Extract the [x, y] coordinate from the center of the cell holding the provided text.  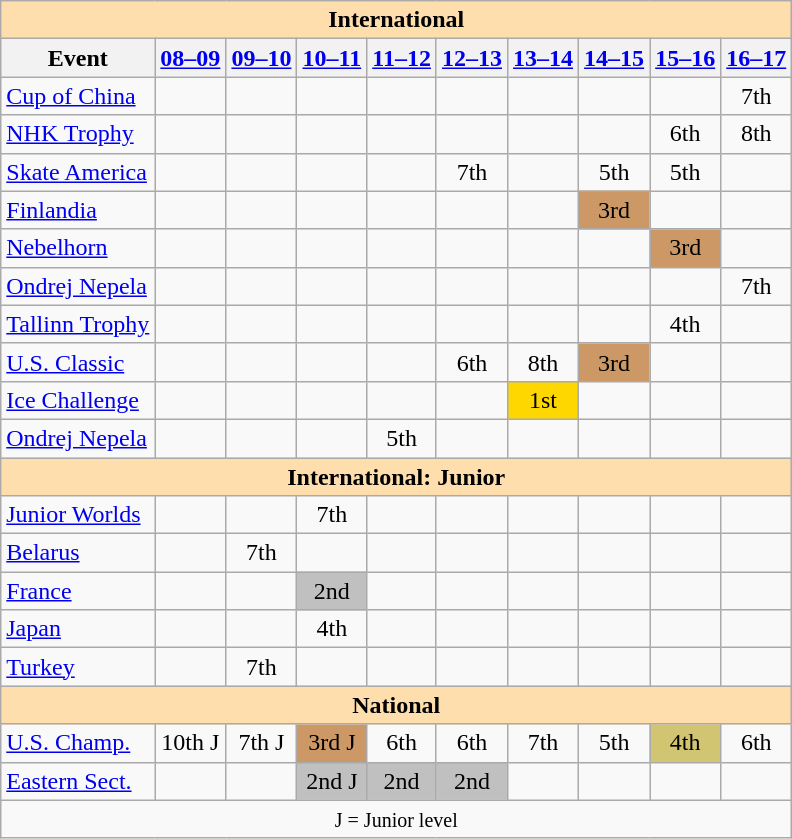
France [78, 591]
10th J [190, 743]
2nd J [332, 781]
Tallinn Trophy [78, 324]
NHK Trophy [78, 134]
09–10 [262, 58]
Cup of China [78, 96]
Nebelhorn [78, 248]
12–13 [472, 58]
Skate America [78, 172]
Event [78, 58]
Junior Worlds [78, 515]
10–11 [332, 58]
13–14 [544, 58]
Finlandia [78, 210]
U.S. Champ. [78, 743]
International [396, 20]
International: Junior [396, 477]
J = Junior level [396, 819]
National [396, 705]
1st [544, 400]
3rd J [332, 743]
11–12 [402, 58]
15–16 [686, 58]
Japan [78, 629]
Turkey [78, 667]
08–09 [190, 58]
Belarus [78, 553]
16–17 [756, 58]
14–15 [614, 58]
Eastern Sect. [78, 781]
U.S. Classic [78, 362]
Ice Challenge [78, 400]
7th J [262, 743]
